Extract the (x, y) coordinate from the center of the cell holding the provided text.  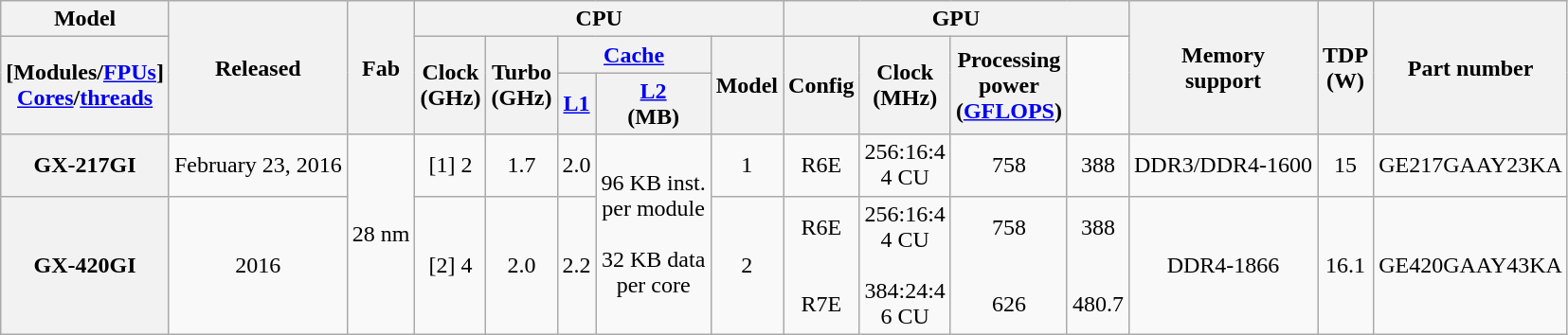
256:16:44 CU (905, 165)
1.7 (521, 165)
Clock(MHz) (905, 85)
DDR3/DDR4-1600 (1222, 165)
Released (258, 68)
GE217GAAY23KA (1470, 165)
R6ER7E (821, 265)
388 (1097, 165)
Cache (634, 55)
February 23, 2016 (258, 165)
GX-217GI (85, 165)
256:16:44 CU384:24:46 CU (905, 265)
GPU (957, 19)
[2] 4 (451, 265)
16.1 (1345, 265)
2 (747, 265)
L2(MB) (654, 104)
2016 (258, 265)
758 (1008, 165)
Config (821, 85)
L1 (576, 104)
2.2 (576, 265)
TDP(W) (1345, 68)
Fab (381, 68)
GE420GAAY43KA (1470, 265)
96 KB inst.per module32 KB dataper core (654, 235)
Processingpower(GFLOPS) (1008, 85)
15 (1345, 165)
1 (747, 165)
R6E (821, 165)
28 nm (381, 235)
Clock(GHz) (451, 85)
DDR4-1866 (1222, 265)
Part number (1470, 68)
CPU (599, 19)
GX-420GI (85, 265)
758626 (1008, 265)
388480.7 (1097, 265)
[Modules/FPUs]Cores/threads (85, 85)
Turbo(GHz) (521, 85)
[1] 2 (451, 165)
Memorysupport (1222, 68)
